From the cell containing the given text, extract its center point as (x, y) coordinate. 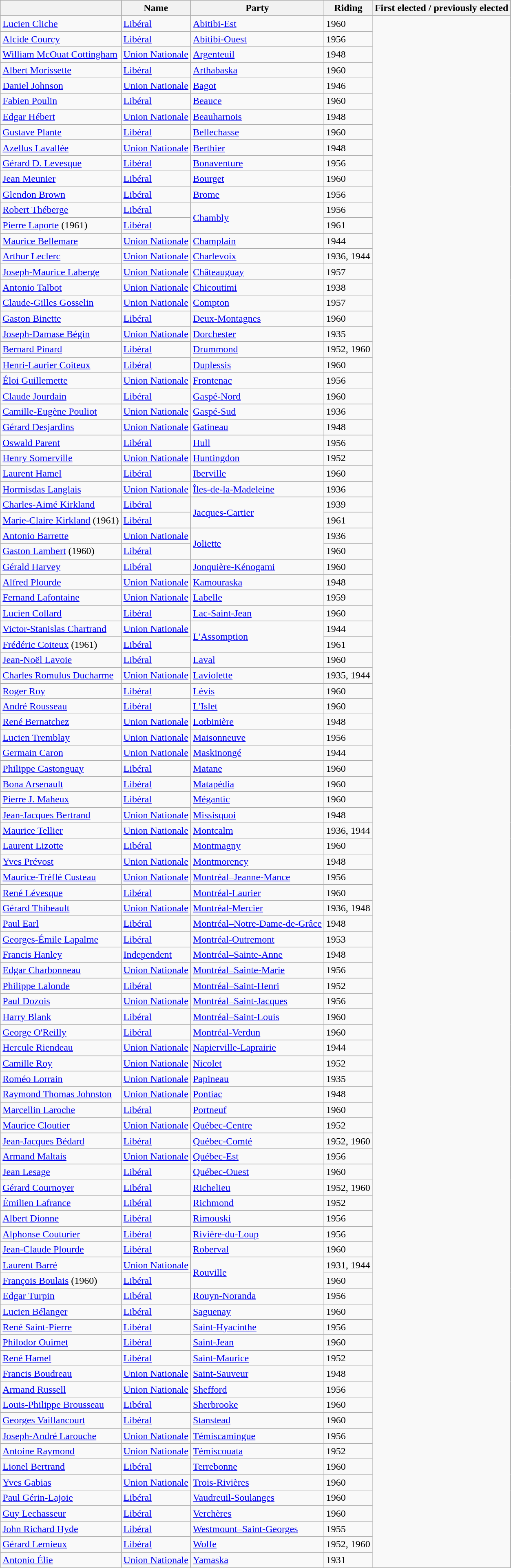
Québec-Ouest (257, 1172)
Lucien Bélanger (61, 1312)
André Rousseau (61, 707)
Rimouski (257, 1219)
Georges Vaillancourt (61, 1420)
Marie-Claire Kirkland (1961) (61, 520)
Rouville (257, 1273)
Montréal–Jeanne-Mance (257, 877)
Germain Caron (61, 753)
Saguenay (257, 1312)
Maurice Tellier (61, 830)
Maurice Cloutier (61, 1125)
Paul Gérin-Lajoie (61, 1498)
Yves Gabias (61, 1482)
Jean-Noël Lavoie (61, 660)
Brome (257, 194)
Laviolette (257, 675)
Châteauguay (257, 272)
Azellus Lavallée (61, 148)
Jean Meunier (61, 179)
Chicoutimi (257, 287)
Gaspé-Sud (257, 411)
1955 (348, 1529)
Drummond (257, 349)
Rouyn-Noranda (257, 1296)
Lucien Cliche (61, 24)
1935, 1944 (348, 675)
Gatineau (257, 427)
René Hamel (61, 1358)
Bona Arsenault (61, 784)
Laurent Hamel (61, 474)
Vaudreuil-Soulanges (257, 1498)
Alfred Plourde (61, 582)
Labelle (257, 598)
Montréal–Saint-Henri (257, 986)
Montréal-Outremont (257, 939)
Laurent Barré (61, 1265)
L'Islet (257, 707)
Antonio Élie (61, 1560)
Témiscouata (257, 1451)
Montréal–Sainte-Anne (257, 955)
Antonio Talbot (61, 287)
Charles Romulus Ducharme (61, 675)
Nicolet (257, 1063)
Joseph-Maurice Laberge (61, 272)
Maisonneuve (257, 738)
Frontenac (257, 380)
Compton (257, 303)
Terrebonne (257, 1467)
Argenteuil (257, 55)
Dorchester (257, 334)
Independent (156, 955)
Montmagny (257, 846)
Roméo Lorrain (61, 1079)
Yves Prévost (61, 861)
Champlain (257, 241)
Richmond (257, 1203)
Francis Hanley (61, 955)
Papineau (257, 1079)
Huntingdon (257, 458)
Jonquière-Kénogami (257, 567)
Edgar Hébert (61, 117)
Bourget (257, 179)
Québec-Comté (257, 1141)
1953 (348, 939)
Gérard Lemieux (61, 1544)
René Saint-Pierre (61, 1327)
Lac-Saint-Jean (257, 613)
1931 (348, 1560)
Montréal-Mercier (257, 908)
Portneuf (257, 1110)
Saint-Sauveur (257, 1374)
Maskinongé (257, 753)
Armand Russell (61, 1389)
Claude-Gilles Gosselin (61, 303)
Camille-Eugène Pouliot (61, 411)
Richelieu (257, 1188)
Abitibi-Est (257, 24)
Westmount–Saint-Georges (257, 1529)
Claude Jourdain (61, 396)
Philodor Ouimet (61, 1343)
René Lévesque (61, 892)
Harry Blank (61, 1017)
First elected / previously elected (441, 8)
Edgar Charbonneau (61, 970)
Edgar Turpin (61, 1296)
Oswald Parent (61, 442)
Arthur Leclerc (61, 256)
Sherbrooke (257, 1405)
Lucien Collard (61, 613)
Émilien Lafrance (61, 1203)
Montréal–Sainte-Marie (257, 970)
Philippe Castonguay (61, 769)
1931, 1944 (348, 1265)
Lévis (257, 691)
1959 (348, 598)
Roberval (257, 1250)
George O'Reilly (61, 1032)
1939 (348, 505)
Montréal–Saint-Jacques (257, 1001)
Bellechasse (257, 132)
Missisquoi (257, 815)
Beauharnois (257, 117)
Jacques-Cartier (257, 512)
Témiscamingue (257, 1435)
Riding (348, 8)
Alcide Courcy (61, 39)
John Richard Hyde (61, 1529)
Gaspé-Nord (257, 396)
Wolfe (257, 1544)
Louis-Philippe Brousseau (61, 1405)
Montréal–Saint-Louis (257, 1017)
Fernand Lafontaine (61, 598)
Hercule Riendeau (61, 1048)
Jean Lesage (61, 1172)
Henry Somerville (61, 458)
Éloi Guillemette (61, 380)
Georges-Émile Lapalme (61, 939)
Québec-Est (257, 1156)
Albert Morissette (61, 70)
Montmorency (257, 861)
Roger Roy (61, 691)
Montcalm (257, 830)
Gaston Binette (61, 318)
Bernard Pinard (61, 349)
Saint-Hyacinthe (257, 1327)
Montréal-Laurier (257, 892)
Guy Lechasseur (61, 1513)
William McOuat Cottingham (61, 55)
Deux-Montagnes (257, 318)
Duplessis (257, 365)
Laval (257, 660)
Trois-Rivières (257, 1482)
Philippe Lalonde (61, 986)
Maurice Bellemare (61, 241)
L'Assomption (257, 636)
Name (156, 8)
Charlevoix (257, 256)
Kamouraska (257, 582)
Gérard Cournoyer (61, 1188)
Laurent Lizotte (61, 846)
François Boulais (1960) (61, 1281)
Alphonse Couturier (61, 1234)
Lionel Bertrand (61, 1467)
Gérard Desjardins (61, 427)
Saint-Jean (257, 1343)
Marcellin Laroche (61, 1110)
Gérard D. Levesque (61, 163)
1936, 1948 (348, 908)
Arthabaska (257, 70)
Joliette (257, 543)
Pierre J. Maheux (61, 799)
Maurice-Tréflé Custeau (61, 877)
Lotbinière (257, 722)
Paul Earl (61, 923)
Jean-Claude Plourde (61, 1250)
Camille Roy (61, 1063)
Verchères (257, 1513)
Abitibi-Ouest (257, 39)
Antonio Barrette (61, 536)
Rivière-du-Loup (257, 1234)
Albert Dionne (61, 1219)
Henri-Laurier Coiteux (61, 365)
Jean-Jacques Bertrand (61, 815)
Raymond Thomas Johnston (61, 1094)
Bonaventure (257, 163)
Joseph-André Larouche (61, 1435)
Yamaska (257, 1560)
Gérard Thibeault (61, 908)
Hull (257, 442)
Berthier (257, 148)
Joseph-Damase Bégin (61, 334)
Pontiac (257, 1094)
Matane (257, 769)
1946 (348, 86)
Québec-Centre (257, 1125)
Iberville (257, 474)
Robert Théberge (61, 210)
Gustave Plante (61, 132)
Fabien Poulin (61, 101)
Francis Boudreau (61, 1374)
Antoine Raymond (61, 1451)
Stanstead (257, 1420)
Paul Dozois (61, 1001)
Hormisdas Langlais (61, 489)
René Bernatchez (61, 722)
Chambly (257, 218)
Daniel Johnson (61, 86)
1938 (348, 287)
Montréal-Verdun (257, 1032)
Victor-Stanislas Chartrand (61, 629)
Lucien Tremblay (61, 738)
Jean-Jacques Bédard (61, 1141)
Saint-Maurice (257, 1358)
Gaston Lambert (1960) (61, 551)
Glendon Brown (61, 194)
Beauce (257, 101)
Bagot (257, 86)
Shefford (257, 1389)
Armand Maltais (61, 1156)
Montréal–Notre-Dame-de-Grâce (257, 923)
Charles-Aimé Kirkland (61, 505)
Mégantic (257, 799)
Îles-de-la-Madeleine (257, 489)
Party (257, 8)
Frédéric Coiteux (1961) (61, 644)
Matapédia (257, 784)
Gérald Harvey (61, 567)
Pierre Laporte (1961) (61, 225)
Napierville-Laprairie (257, 1048)
